Output the [x, y] coordinate of the center of the cell containing the given text.  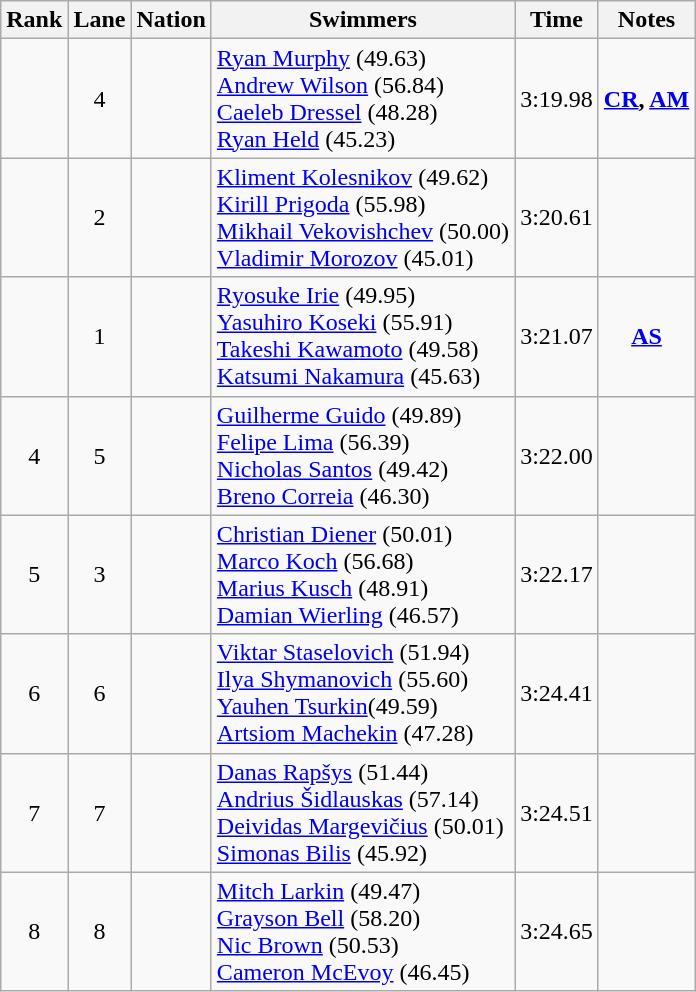
3:21.07 [557, 336]
1 [100, 336]
3:24.65 [557, 932]
3:19.98 [557, 98]
CR, AM [646, 98]
Notes [646, 20]
3:22.00 [557, 456]
Danas Rapšys (51.44)Andrius Šidlauskas (57.14)Deividas Margevičius (50.01)Simonas Bilis (45.92) [362, 812]
Kliment Kolesnikov (49.62)Kirill Prigoda (55.98)Mikhail Vekovishchev (50.00)Vladimir Morozov (45.01) [362, 218]
3:22.17 [557, 574]
AS [646, 336]
3:24.41 [557, 694]
Mitch Larkin (49.47)Grayson Bell (58.20)Nic Brown (50.53)Cameron McEvoy (46.45) [362, 932]
Lane [100, 20]
3 [100, 574]
Christian Diener (50.01)Marco Koch (56.68)Marius Kusch (48.91)Damian Wierling (46.57) [362, 574]
Ryosuke Irie (49.95)Yasuhiro Koseki (55.91)Takeshi Kawamoto (49.58)Katsumi Nakamura (45.63) [362, 336]
Nation [171, 20]
Rank [34, 20]
Swimmers [362, 20]
Guilherme Guido (49.89)Felipe Lima (56.39)Nicholas Santos (49.42)Breno Correia (46.30) [362, 456]
3:20.61 [557, 218]
Ryan Murphy (49.63)Andrew Wilson (56.84)Caeleb Dressel (48.28)Ryan Held (45.23) [362, 98]
Viktar Staselovich (51.94)Ilya Shymanovich (55.60)Yauhen Tsurkin(49.59)Artsiom Machekin (47.28) [362, 694]
3:24.51 [557, 812]
2 [100, 218]
Time [557, 20]
